Identify which cell holds the provided text, then report its (X, Y) central coordinate. 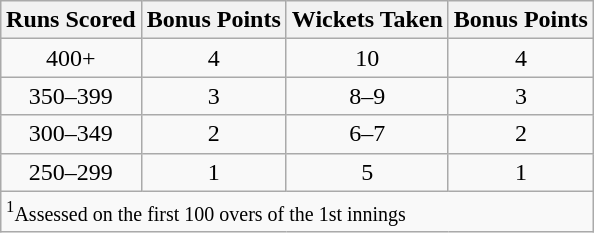
250–299 (72, 172)
6–7 (367, 134)
Wickets Taken (367, 20)
300–349 (72, 134)
1Assessed on the first 100 overs of the 1st innings (298, 211)
400+ (72, 58)
Runs Scored (72, 20)
350–399 (72, 96)
8–9 (367, 96)
5 (367, 172)
10 (367, 58)
